Extract the (x, y) coordinate from the center of the cell holding the provided text.  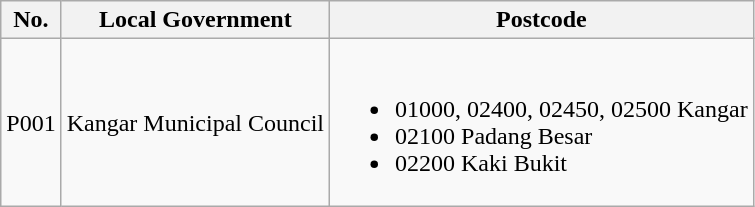
No. (31, 20)
01000, 02400, 02450, 02500 Kangar02100 Padang Besar02200 Kaki Bukit (542, 122)
Local Government (195, 20)
Kangar Municipal Council (195, 122)
P001 (31, 122)
Postcode (542, 20)
